Locate the cell with the specified text and output its (X, Y) center coordinate. 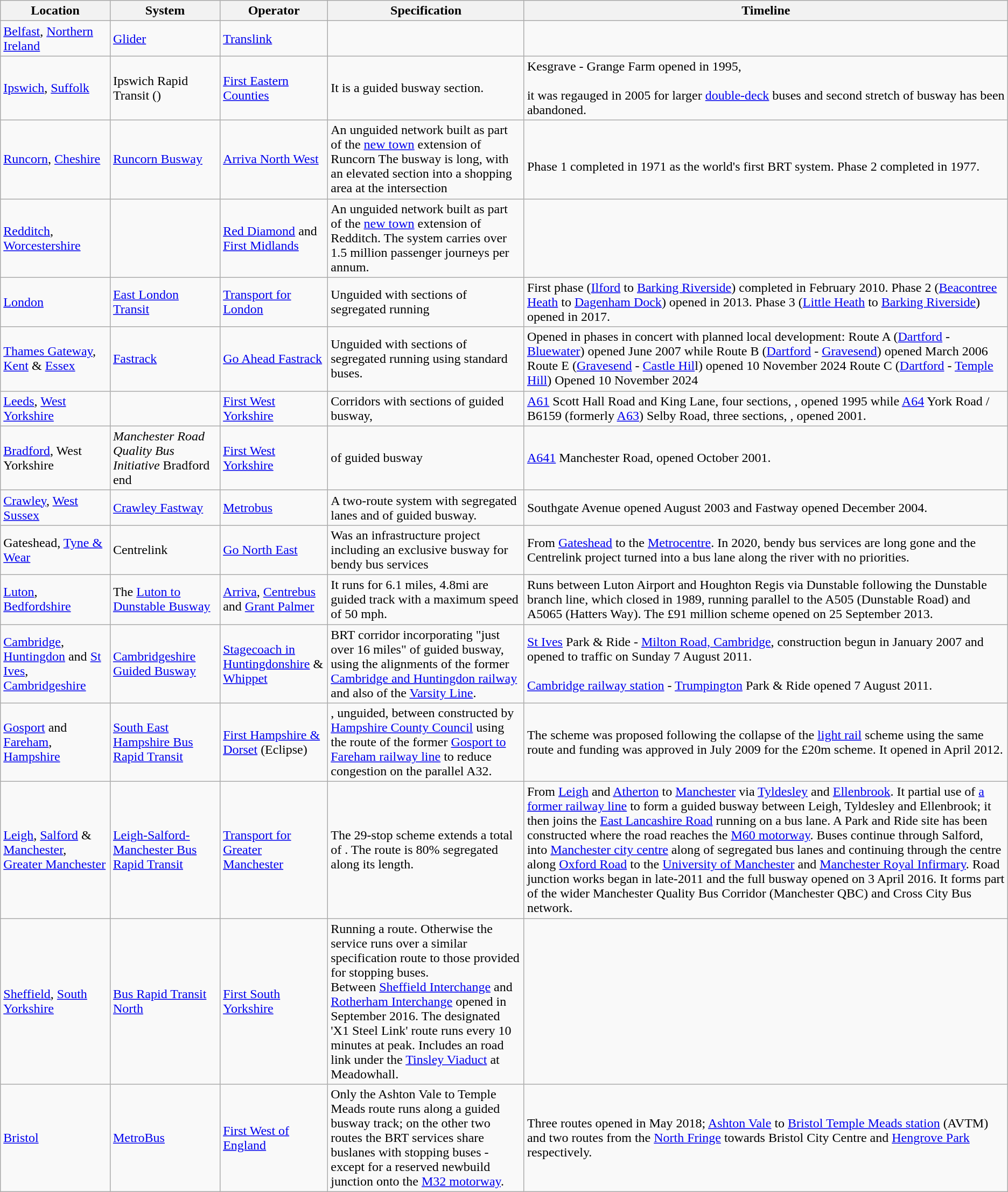
A61 Scott Hall Road and King Lane, four sections, , opened 1995 while A64 York Road / B6159 (formerly A63) Selby Road, three sections, , opened 2001. (766, 408)
First South Yorkshire (274, 1001)
Unguided with sections of segregated running (426, 302)
The Luton to Dunstable Busway (165, 599)
Cambridgeshire Guided Busway (165, 664)
Stagecoach in Huntingdonshire & Whippet (274, 664)
An unguided network built as part of the new town extension of Redditch. The system carries over 1.5 million passenger journeys per annum. (426, 238)
Specification (426, 11)
Glider (165, 39)
Location (55, 11)
Bradford, West Yorkshire (55, 458)
Go North East (274, 550)
Bus Rapid Transit North (165, 1001)
Runcorn, Cheshire (55, 159)
Luton, Bedfordshire (55, 599)
Transport for London (274, 302)
East London Transit (165, 302)
Fastrack (165, 359)
A two-route system with segregated lanes and of guided busway. (426, 507)
Translink (274, 39)
of guided busway (426, 458)
First West of England (274, 1138)
Thames Gateway, Kent & Essex (55, 359)
Gosport and Fareham, Hampshire (55, 742)
Bristol (55, 1138)
Leigh-Salford-Manchester Bus Rapid Transit (165, 850)
It runs for 6.1 miles, 4.8mi are guided track with a maximum speed of 50 mph. (426, 599)
Sheffield, South Yorkshire (55, 1001)
System (165, 11)
Go Ahead Fastrack (274, 359)
Southgate Avenue opened August 2003 and Fastway opened December 2004. (766, 507)
London (55, 302)
Belfast, Northern Ireland (55, 39)
South East Hampshire Bus Rapid Transit (165, 742)
Leeds, West Yorkshire (55, 408)
Corridors with sections of guided busway, (426, 408)
Kesgrave - Grange Farm opened in 1995,it was regauged in 2005 for larger double-deck buses and second stretch of busway has been abandoned. (766, 88)
Red Diamond and First Midlands (274, 238)
Phase 1 completed in 1971 as the world's first BRT system. Phase 2 completed in 1977. (766, 159)
Unguided with sections of segregated running using standard buses. (426, 359)
Runcorn Busway (165, 159)
Arriva, Centrebus and Grant Palmer (274, 599)
MetroBus (165, 1138)
Manchester Road Quality Bus Initiative Bradford end (165, 458)
Metrobus (274, 507)
Cambridge, Huntingdon and St Ives, Cambridgeshire (55, 664)
First Eastern Counties (274, 88)
Ipswich, Suffolk (55, 88)
Redditch, Worcestershire (55, 238)
The 29-stop scheme extends a total of . The route is 80% segregated along its length. (426, 850)
Transport for Greater Manchester (274, 850)
Operator (274, 11)
First Hampshire & Dorset (Eclipse) (274, 742)
A641 Manchester Road, opened October 2001. (766, 458)
Crawley, West Sussex (55, 507)
Gateshead, Tyne & Wear (55, 550)
Was an infrastructure project including an exclusive busway for bendy bus services (426, 550)
Timeline (766, 11)
It is a guided busway section. (426, 88)
Crawley Fastway (165, 507)
Centrelink (165, 550)
Ipswich Rapid Transit () (165, 88)
Leigh, Salford & Manchester, Greater Manchester (55, 850)
Arriva North West (274, 159)
